Locate the cell with the specified text and output its (x, y) center coordinate. 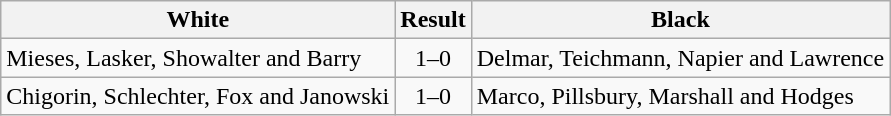
Result (433, 20)
Marco, Pillsbury, Marshall and Hodges (680, 96)
Black (680, 20)
Mieses, Lasker, Showalter and Barry (198, 58)
White (198, 20)
Chigorin, Schlechter, Fox and Janowski (198, 96)
Delmar, Teichmann, Napier and Lawrence (680, 58)
